Capture the cell that displays the provided text and extract its (X, Y) central coordinate. 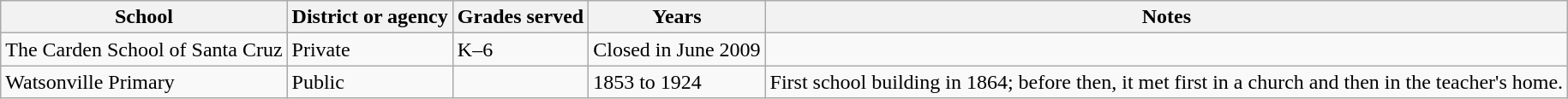
School (144, 17)
Grades served (520, 17)
Years (677, 17)
The Carden School of Santa Cruz (144, 49)
K–6 (520, 49)
Public (370, 82)
Private (370, 49)
Notes (1167, 17)
1853 to 1924 (677, 82)
District or agency (370, 17)
First school building in 1864; before then, it met first in a church and then in the teacher's home. (1167, 82)
Watsonville Primary (144, 82)
Closed in June 2009 (677, 49)
